Pinpoint the cell where the given text exists, returning its (X, Y) midpoint coordinate. 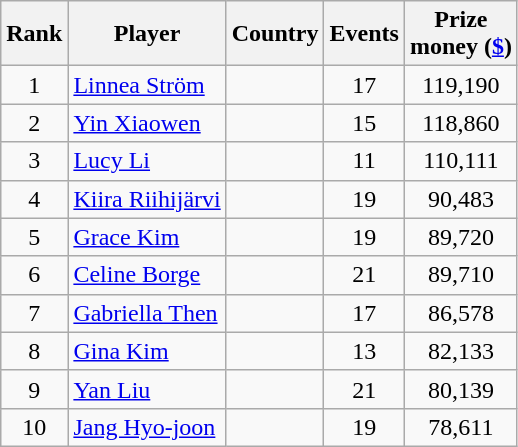
Yin Xiaowen (147, 123)
Rank (34, 34)
Gabriella Then (147, 313)
118,860 (460, 123)
10 (34, 427)
2 (34, 123)
Linnea Ström (147, 85)
5 (34, 237)
119,190 (460, 85)
6 (34, 275)
82,133 (460, 351)
Country (275, 34)
15 (364, 123)
11 (364, 161)
3 (34, 161)
80,139 (460, 389)
Celine Borge (147, 275)
7 (34, 313)
Grace Kim (147, 237)
86,578 (460, 313)
9 (34, 389)
110,111 (460, 161)
90,483 (460, 199)
Jang Hyo-joon (147, 427)
13 (364, 351)
Player (147, 34)
Lucy Li (147, 161)
Kiira Riihijärvi (147, 199)
8 (34, 351)
89,720 (460, 237)
Events (364, 34)
78,611 (460, 427)
Gina Kim (147, 351)
4 (34, 199)
89,710 (460, 275)
1 (34, 85)
Yan Liu (147, 389)
Prize money ($) (460, 34)
